Scan for the cell matching the given text and deliver its [x, y] coordinate at center. 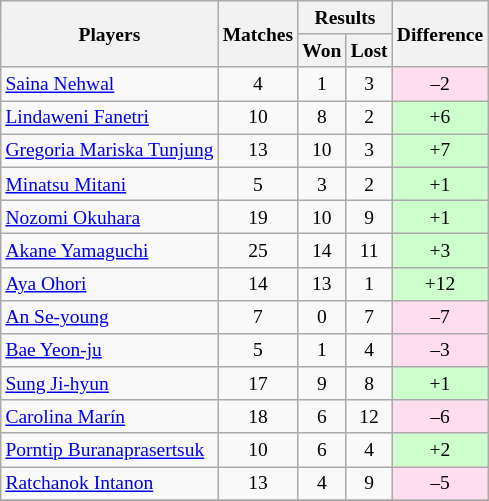
Players [110, 34]
18 [258, 416]
Bae Yeon-ju [110, 350]
An Se-young [110, 316]
Matches [258, 34]
+12 [440, 284]
Sung Ji-hyun [110, 384]
11 [369, 250]
0 [322, 316]
+6 [440, 118]
–7 [440, 316]
–2 [440, 84]
–3 [440, 350]
Difference [440, 34]
+7 [440, 150]
+2 [440, 450]
Ratchanok Intanon [110, 484]
+3 [440, 250]
Carolina Marín [110, 416]
Results [345, 18]
Saina Nehwal [110, 84]
Akane Yamaguchi [110, 250]
Porntip Buranaprasertsuk [110, 450]
17 [258, 384]
Minatsu Mitani [110, 184]
Nozomi Okuhara [110, 216]
Lindaweni Fanetri [110, 118]
Gregoria Mariska Tunjung [110, 150]
25 [258, 250]
–6 [440, 416]
–5 [440, 484]
Won [322, 50]
Aya Ohori [110, 284]
12 [369, 416]
Lost [369, 50]
19 [258, 216]
